Scan for the cell matching the given text and deliver its (X, Y) coordinate at center. 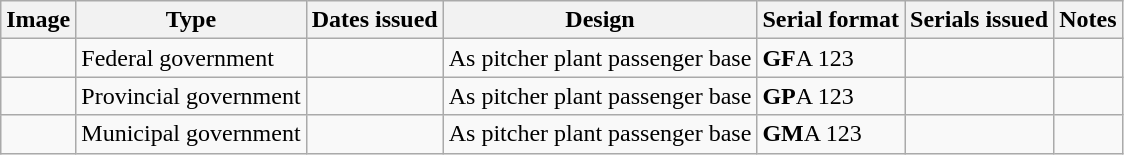
Design (600, 20)
Federal government (191, 58)
Serial format (831, 20)
GMA 123 (831, 134)
GFA 123 (831, 58)
Provincial government (191, 96)
Image (38, 20)
Municipal government (191, 134)
Serials issued (980, 20)
GPA 123 (831, 96)
Type (191, 20)
Dates issued (374, 20)
Notes (1088, 20)
